Extract the [x, y] coordinate from the center of the cell holding the provided text.  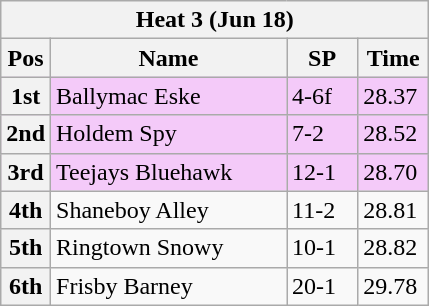
3rd [26, 172]
Frisby Barney [169, 286]
1st [26, 96]
Holdem Spy [169, 134]
28.81 [394, 210]
28.37 [394, 96]
5th [26, 248]
Shaneboy Alley [169, 210]
2nd [26, 134]
28.70 [394, 172]
7-2 [322, 134]
Teejays Bluehawk [169, 172]
Ballymac Eske [169, 96]
29.78 [394, 286]
4-6f [322, 96]
Ringtown Snowy [169, 248]
SP [322, 58]
28.82 [394, 248]
6th [26, 286]
12-1 [322, 172]
11-2 [322, 210]
4th [26, 210]
20-1 [322, 286]
Name [169, 58]
Heat 3 (Jun 18) [215, 20]
28.52 [394, 134]
10-1 [322, 248]
Pos [26, 58]
Time [394, 58]
